Scan for the cell matching the given text and deliver its [x, y] coordinate at center. 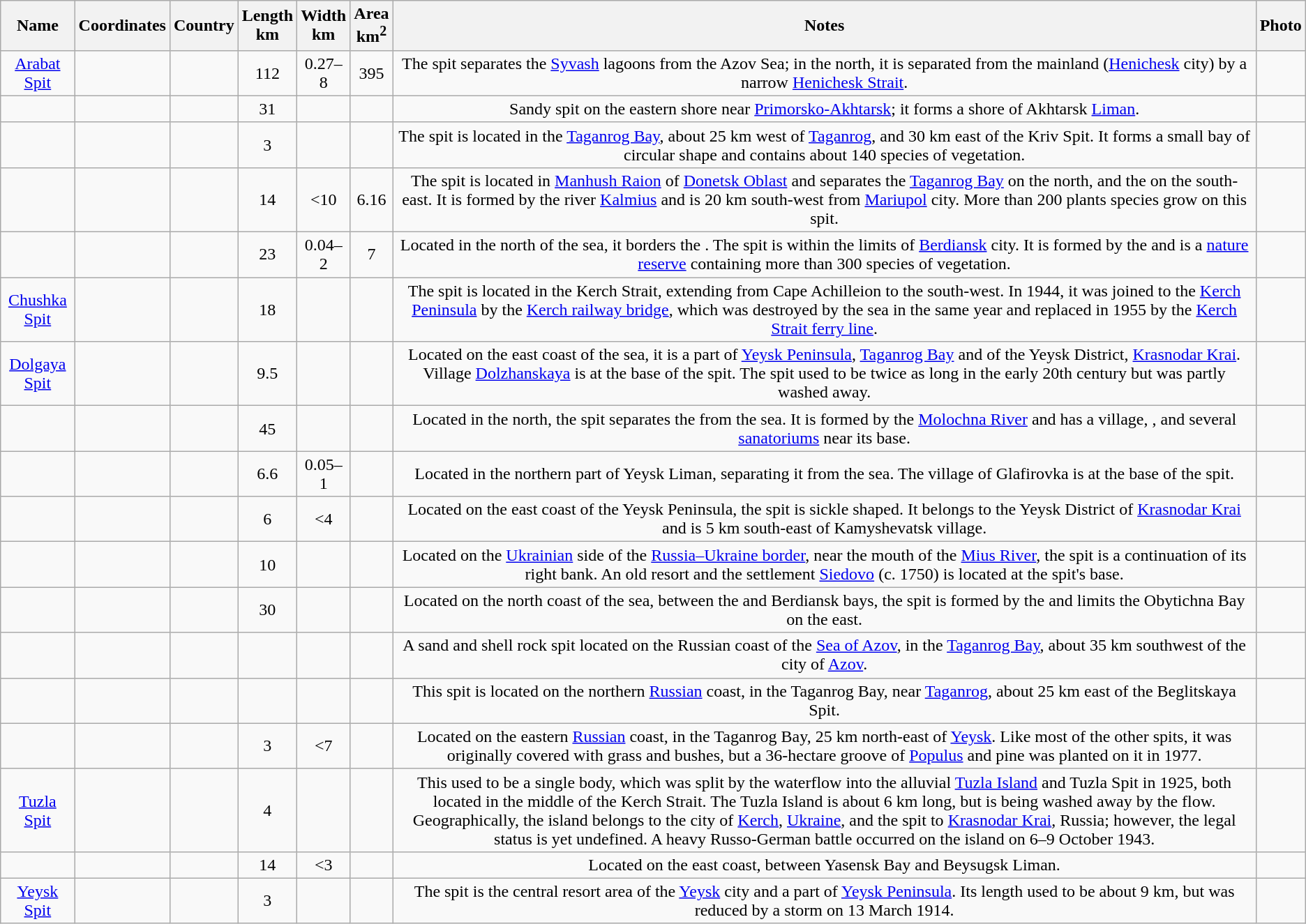
Coordinates [122, 26]
Arabat Spit [38, 73]
30 [267, 609]
<4 [324, 519]
Country [204, 26]
This spit is located on the northern Russian coast, in the Taganrog Bay, near Taganrog, about 25 km east of the Beglitskaya Spit. [825, 700]
7 [371, 255]
6.16 [371, 199]
0.05–1 [324, 474]
Yeysk Spit [38, 901]
9.5 [267, 374]
Sandy spit on the eastern shore near Primorsko-Akhtarsk; it forms a shore of Akhtarsk Liman. [825, 109]
Located in the northern part of Yeysk Liman, separating it from the sea. The village of Glafirovka is at the base of the spit. [825, 474]
Widthkm [324, 26]
<3 [324, 865]
0.04–2 [324, 255]
<10 [324, 199]
Located on the east coast, between Yasensk Bay and Beysugsk Liman. [825, 865]
<7 [324, 746]
112 [267, 73]
45 [267, 428]
395 [371, 73]
Photo [1281, 26]
6 [267, 519]
Name [38, 26]
6.6 [267, 474]
Dolgaya Spit [38, 374]
A sand and shell rock spit located on the Russian coast of the Sea of Azov, in the Taganrog Bay, about 35 km southwest of the city of Azov. [825, 656]
23 [267, 255]
Areakm2 [371, 26]
31 [267, 109]
Tuzla Spit [38, 810]
10 [267, 565]
Located on the north coast of the sea, between the and Berdiansk bays, the spit is formed by the and limits the Obytichna Bay on the east. [825, 609]
4 [267, 810]
Chushka Spit [38, 310]
Notes [825, 26]
18 [267, 310]
0.27–8 [324, 73]
Lengthkm [267, 26]
